Capture the cell that displays the provided text and extract its (X, Y) central coordinate. 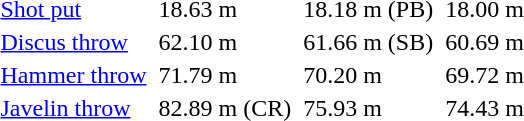
62.10 m (225, 42)
61.66 m (SB) (368, 42)
71.79 m (225, 75)
70.20 m (368, 75)
